Search for the cell housing the specified text and yield its [x, y] center coordinate. 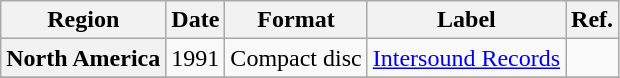
Date [196, 20]
North America [84, 58]
Intersound Records [466, 58]
Ref. [592, 20]
Label [466, 20]
Compact disc [296, 58]
1991 [196, 58]
Region [84, 20]
Format [296, 20]
